Find where the given text appears and provide that cell's center as [X, Y] coordinate. 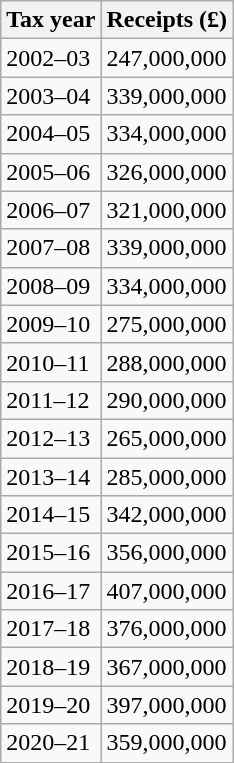
321,000,000 [167, 210]
2004–05 [51, 134]
376,000,000 [167, 629]
275,000,000 [167, 324]
2016–17 [51, 591]
367,000,000 [167, 667]
342,000,000 [167, 515]
2011–12 [51, 400]
407,000,000 [167, 591]
2015–16 [51, 553]
2019–20 [51, 705]
2014–15 [51, 515]
2008–09 [51, 286]
285,000,000 [167, 477]
2006–07 [51, 210]
397,000,000 [167, 705]
2018–19 [51, 667]
326,000,000 [167, 172]
2010–11 [51, 362]
2007–08 [51, 248]
2020–21 [51, 743]
247,000,000 [167, 58]
2013–14 [51, 477]
265,000,000 [167, 438]
2005–06 [51, 172]
2009–10 [51, 324]
2012–13 [51, 438]
359,000,000 [167, 743]
2003–04 [51, 96]
Tax year [51, 20]
356,000,000 [167, 553]
2017–18 [51, 629]
Receipts (£) [167, 20]
2002–03 [51, 58]
288,000,000 [167, 362]
290,000,000 [167, 400]
